From the cell containing the given text, extract its center point as [X, Y] coordinate. 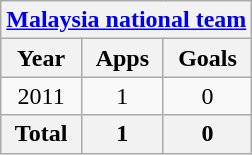
Malaysia national team [126, 20]
Total [42, 134]
Year [42, 58]
Apps [122, 58]
2011 [42, 96]
Goals [208, 58]
